Pinpoint the cell where the given text exists, returning its [X, Y] midpoint coordinate. 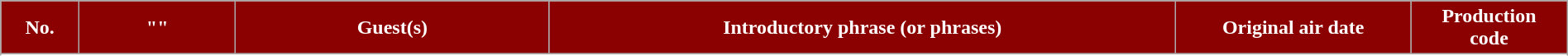
Guest(s) [392, 28]
"" [157, 28]
Original air date [1293, 28]
No. [40, 28]
Production code [1489, 28]
Introductory phrase (or phrases) [863, 28]
